Determine the (X, Y) coordinate at the center of the cell enclosing the given text.  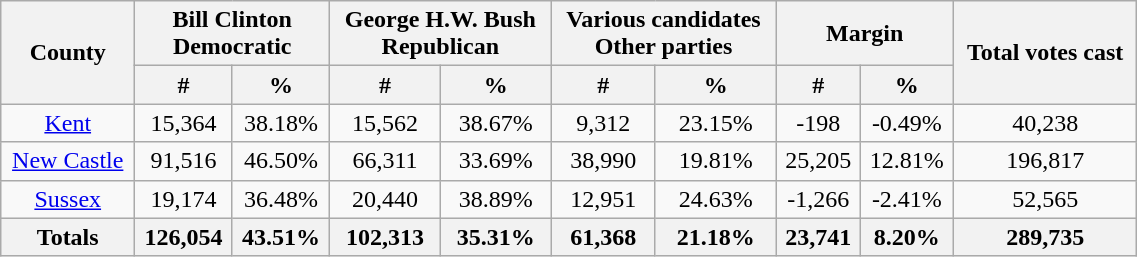
-1,266 (818, 199)
38,990 (603, 161)
Sussex (68, 199)
12,951 (603, 199)
23.15% (716, 123)
66,311 (386, 161)
91,516 (184, 161)
15,562 (386, 123)
-198 (818, 123)
38.89% (496, 199)
35.31% (496, 237)
40,238 (1044, 123)
George H.W. BushRepublican (440, 34)
8.20% (906, 237)
25,205 (818, 161)
21.18% (716, 237)
43.51% (280, 237)
Kent (68, 123)
Margin (864, 34)
196,817 (1044, 161)
23,741 (818, 237)
9,312 (603, 123)
15,364 (184, 123)
Totals (68, 237)
102,313 (386, 237)
Various candidatesOther parties (664, 34)
Total votes cast (1044, 52)
61,368 (603, 237)
126,054 (184, 237)
36.48% (280, 199)
38.18% (280, 123)
38.67% (496, 123)
289,735 (1044, 237)
19,174 (184, 199)
New Castle (68, 161)
46.50% (280, 161)
12.81% (906, 161)
20,440 (386, 199)
County (68, 52)
-2.41% (906, 199)
52,565 (1044, 199)
24.63% (716, 199)
Bill ClintonDemocratic (232, 34)
19.81% (716, 161)
-0.49% (906, 123)
33.69% (496, 161)
